Determine the (x, y) coordinate at the center of the cell enclosing the given text.  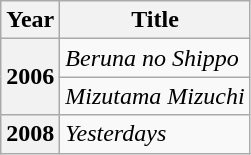
Mizutama Mizuchi (155, 96)
Beruna no Shippo (155, 58)
2008 (30, 134)
2006 (30, 77)
Yesterdays (155, 134)
Title (155, 20)
Year (30, 20)
